Search for the cell housing the specified text and yield its [x, y] center coordinate. 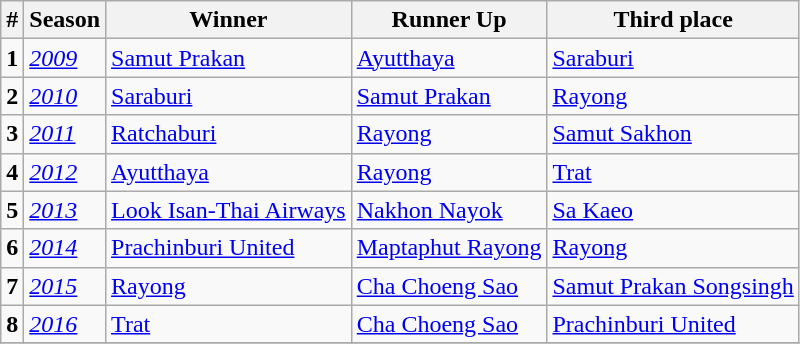
2013 [65, 210]
2014 [65, 248]
8 [12, 324]
Runner Up [449, 20]
Maptaphut Rayong [449, 248]
Nakhon Nayok [449, 210]
2 [12, 96]
3 [12, 134]
5 [12, 210]
# [12, 20]
Samut Sakhon [673, 134]
6 [12, 248]
Sa Kaeo [673, 210]
Third place [673, 20]
Winner [229, 20]
4 [12, 172]
Samut Prakan Songsingh [673, 286]
Look Isan-Thai Airways [229, 210]
7 [12, 286]
2015 [65, 286]
Ratchaburi [229, 134]
1 [12, 58]
Season [65, 20]
2012 [65, 172]
2016 [65, 324]
2009 [65, 58]
2010 [65, 96]
2011 [65, 134]
